Extract the [X, Y] coordinate from the center of the cell holding the provided text.  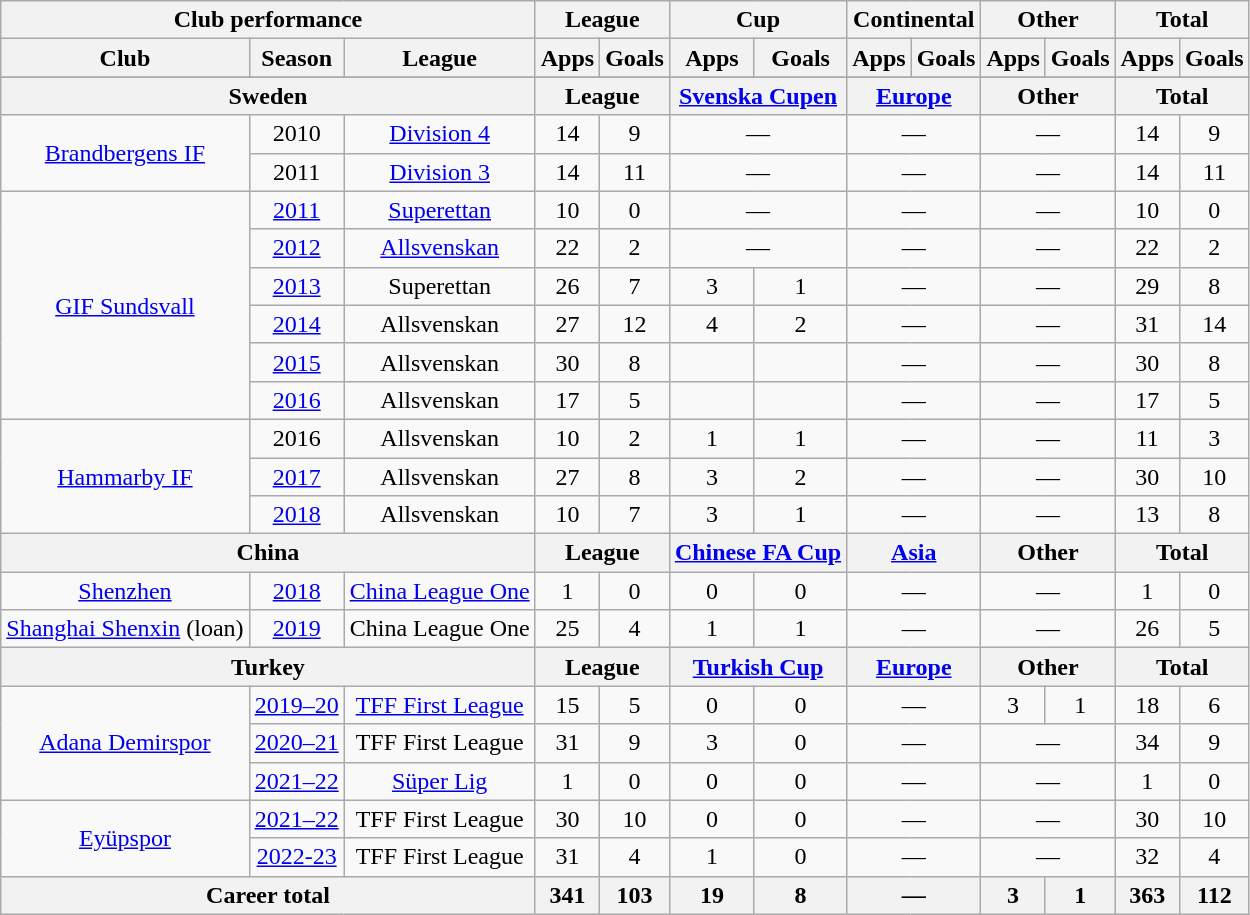
19 [712, 895]
2012 [296, 248]
Club [125, 58]
29 [1147, 286]
Turkish Cup [758, 667]
363 [1147, 895]
Brandbergens IF [125, 153]
2020–21 [296, 743]
Cup [758, 20]
Division 3 [440, 172]
Adana Demirspor [125, 743]
Eyüpspor [125, 838]
Sweden [268, 96]
341 [567, 895]
15 [567, 705]
Shanghai Shenxin (loan) [125, 629]
China [268, 553]
2019–20 [296, 705]
34 [1147, 743]
18 [1147, 705]
Asia [914, 553]
Svenska Cupen [758, 96]
Division 4 [440, 134]
GIF Sundsvall [125, 305]
13 [1147, 515]
25 [567, 629]
Hammarby IF [125, 476]
2019 [296, 629]
12 [635, 324]
2013 [296, 286]
Continental [914, 20]
2017 [296, 477]
Turkey [268, 667]
Career total [268, 895]
2022-23 [296, 857]
2010 [296, 134]
Süper Lig [440, 781]
6 [1214, 705]
2014 [296, 324]
112 [1214, 895]
Shenzhen [125, 591]
Club performance [268, 20]
2015 [296, 362]
Season [296, 58]
32 [1147, 857]
Chinese FA Cup [758, 553]
103 [635, 895]
